Pinpoint the cell where the given text exists, returning its (X, Y) midpoint coordinate. 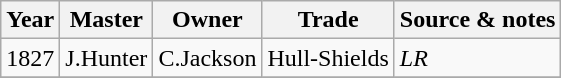
Source & notes (478, 20)
Owner (208, 20)
LR (478, 58)
Master (106, 20)
J.Hunter (106, 58)
1827 (30, 58)
C.Jackson (208, 58)
Trade (328, 20)
Year (30, 20)
Hull-Shields (328, 58)
